Return the (X, Y) coordinate for the center point of the cell that contains the specified text.  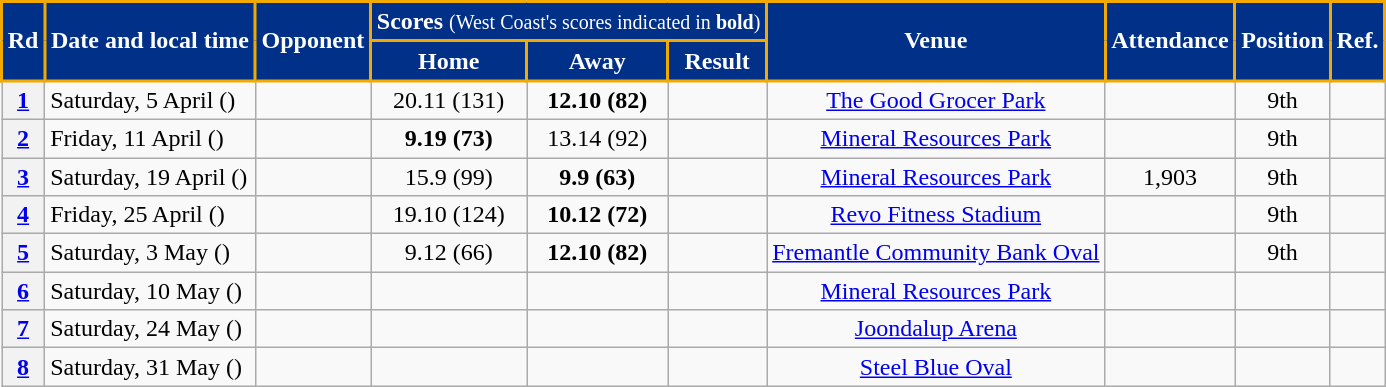
4 (24, 215)
Scores (West Coast's scores indicated in bold) (569, 22)
Attendance (1170, 42)
Result (718, 61)
6 (24, 291)
8 (24, 367)
Home (449, 61)
Away (598, 61)
Saturday, 3 May () (150, 253)
13.14 (92) (598, 138)
1,903 (1170, 177)
Opponent (312, 42)
Ref. (1358, 42)
Friday, 25 April () (150, 215)
Saturday, 19 April () (150, 177)
Date and local time (150, 42)
Friday, 11 April () (150, 138)
Fremantle Community Bank Oval (936, 253)
2 (24, 138)
5 (24, 253)
1 (24, 100)
Position (1282, 42)
9.12 (66) (449, 253)
Revo Fitness Stadium (936, 215)
Saturday, 24 May () (150, 329)
Joondalup Arena (936, 329)
The Good Grocer Park (936, 100)
10.12 (72) (598, 215)
3 (24, 177)
20.11 (131) (449, 100)
19.10 (124) (449, 215)
Saturday, 5 April () (150, 100)
Saturday, 31 May () (150, 367)
Rd (24, 42)
Venue (936, 42)
9.19 (73) (449, 138)
7 (24, 329)
Steel Blue Oval (936, 367)
15.9 (99) (449, 177)
9.9 (63) (598, 177)
Saturday, 10 May () (150, 291)
